Detect which cell encompasses the target text, then output its [X, Y] center coordinate. 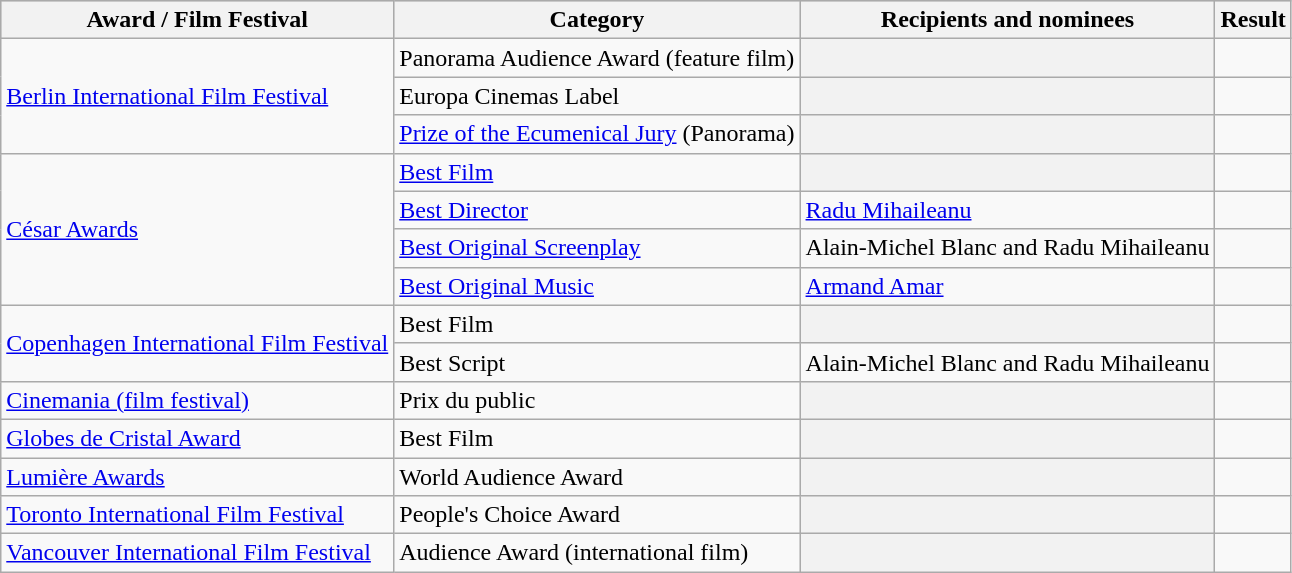
Globes de Cristal Award [198, 438]
Audience Award (international film) [597, 553]
Lumière Awards [198, 477]
Award / Film Festival [198, 20]
Prix du public [597, 400]
People's Choice Award [597, 515]
César Awards [198, 229]
Armand Amar [1008, 286]
Europa Cinemas Label [597, 96]
Best Original Screenplay [597, 248]
Result [1253, 20]
Vancouver International Film Festival [198, 553]
Berlin International Film Festival [198, 96]
Cinemania (film festival) [198, 400]
Radu Mihaileanu [1008, 210]
Best Original Music [597, 286]
Category [597, 20]
Copenhagen International Film Festival [198, 343]
World Audience Award [597, 477]
Toronto International Film Festival [198, 515]
Panorama Audience Award (feature film) [597, 58]
Best Script [597, 362]
Best Director [597, 210]
Recipients and nominees [1008, 20]
Prize of the Ecumenical Jury (Panorama) [597, 134]
